Pinpoint the cell where the given text exists, returning its [x, y] midpoint coordinate. 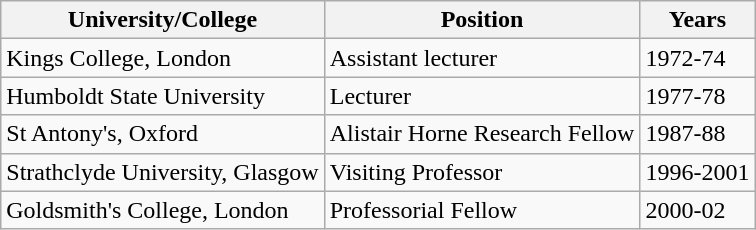
St Antony's, Oxford [162, 134]
Professorial Fellow [482, 210]
Strathclyde University, Glasgow [162, 172]
2000-02 [698, 210]
Goldsmith's College, London [162, 210]
1972-74 [698, 58]
1987-88 [698, 134]
Visiting Professor [482, 172]
Assistant lecturer [482, 58]
1977-78 [698, 96]
University/College [162, 20]
Lecturer [482, 96]
Humboldt State University [162, 96]
1996-2001 [698, 172]
Years [698, 20]
Position [482, 20]
Alistair Horne Research Fellow [482, 134]
Kings College, London [162, 58]
